Return (X, Y) of the center of cell containing provided text 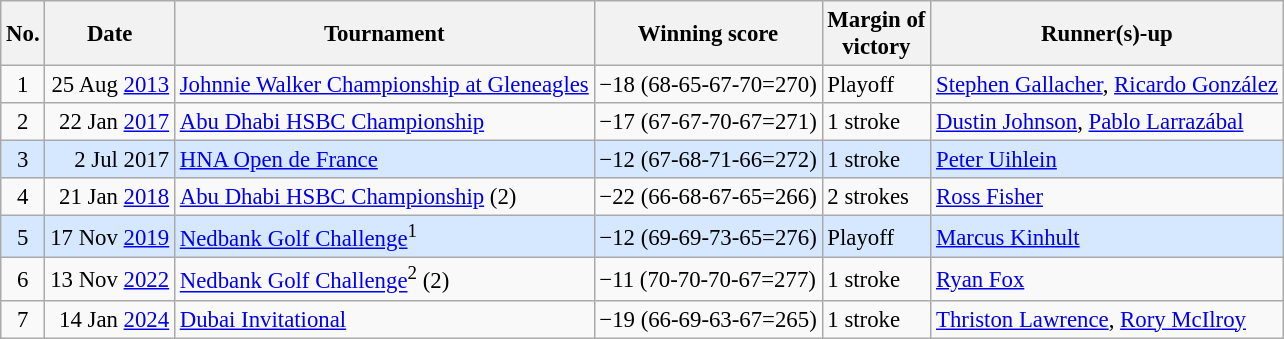
Johnnie Walker Championship at Gleneagles (384, 85)
Date (110, 34)
5 (23, 237)
21 Jan 2018 (110, 197)
Stephen Gallacher, Ricardo González (1108, 85)
Dustin Johnson, Pablo Larrazábal (1108, 122)
7 (23, 319)
Margin ofvictory (876, 34)
13 Nov 2022 (110, 279)
Thriston Lawrence, Rory McIlroy (1108, 319)
−17 (67-67-70-67=271) (708, 122)
HNA Open de France (384, 160)
−18 (68-65-67-70=270) (708, 85)
−22 (66-68-67-65=266) (708, 197)
−19 (66-69-63-67=265) (708, 319)
Ryan Fox (1108, 279)
2 (23, 122)
4 (23, 197)
22 Jan 2017 (110, 122)
2 Jul 2017 (110, 160)
Runner(s)-up (1108, 34)
−11 (70-70-70-67=277) (708, 279)
14 Jan 2024 (110, 319)
Peter Uihlein (1108, 160)
Winning score (708, 34)
25 Aug 2013 (110, 85)
Tournament (384, 34)
Abu Dhabi HSBC Championship (2) (384, 197)
No. (23, 34)
Ross Fisher (1108, 197)
Nedbank Golf Challenge2 (2) (384, 279)
Abu Dhabi HSBC Championship (384, 122)
6 (23, 279)
3 (23, 160)
17 Nov 2019 (110, 237)
Dubai Invitational (384, 319)
1 (23, 85)
−12 (69-69-73-65=276) (708, 237)
Nedbank Golf Challenge1 (384, 237)
−12 (67-68-71-66=272) (708, 160)
Marcus Kinhult (1108, 237)
2 strokes (876, 197)
